Pinpoint the cell where the given text exists, returning its [X, Y] midpoint coordinate. 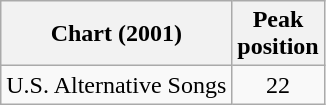
U.S. Alternative Songs [116, 85]
Peakposition [278, 34]
22 [278, 85]
Chart (2001) [116, 34]
